Detect which cell encompasses the target text, then output its (X, Y) center coordinate. 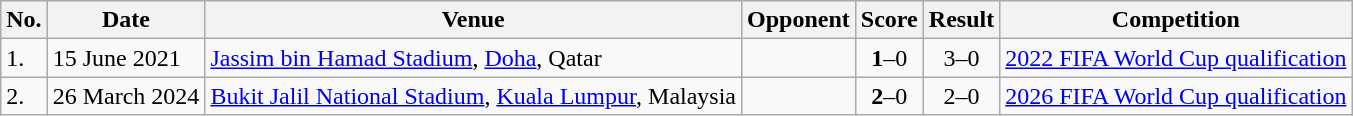
1–0 (889, 58)
2022 FIFA World Cup qualification (1176, 58)
2026 FIFA World Cup qualification (1176, 96)
Result (961, 20)
26 March 2024 (126, 96)
Venue (474, 20)
Competition (1176, 20)
Opponent (799, 20)
15 June 2021 (126, 58)
2. (24, 96)
Jassim bin Hamad Stadium, Doha, Qatar (474, 58)
Bukit Jalil National Stadium, Kuala Lumpur, Malaysia (474, 96)
3–0 (961, 58)
Score (889, 20)
No. (24, 20)
1. (24, 58)
Date (126, 20)
